Scan for the cell matching the given text and deliver its [x, y] coordinate at center. 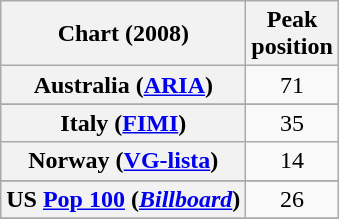
Chart (2008) [124, 34]
Italy (FIMI) [124, 123]
26 [292, 199]
US Pop 100 (Billboard) [124, 199]
Peakposition [292, 34]
71 [292, 85]
14 [292, 161]
Australia (ARIA) [124, 85]
35 [292, 123]
Norway (VG-lista) [124, 161]
